From the cell containing the given text, extract its center point as (X, Y) coordinate. 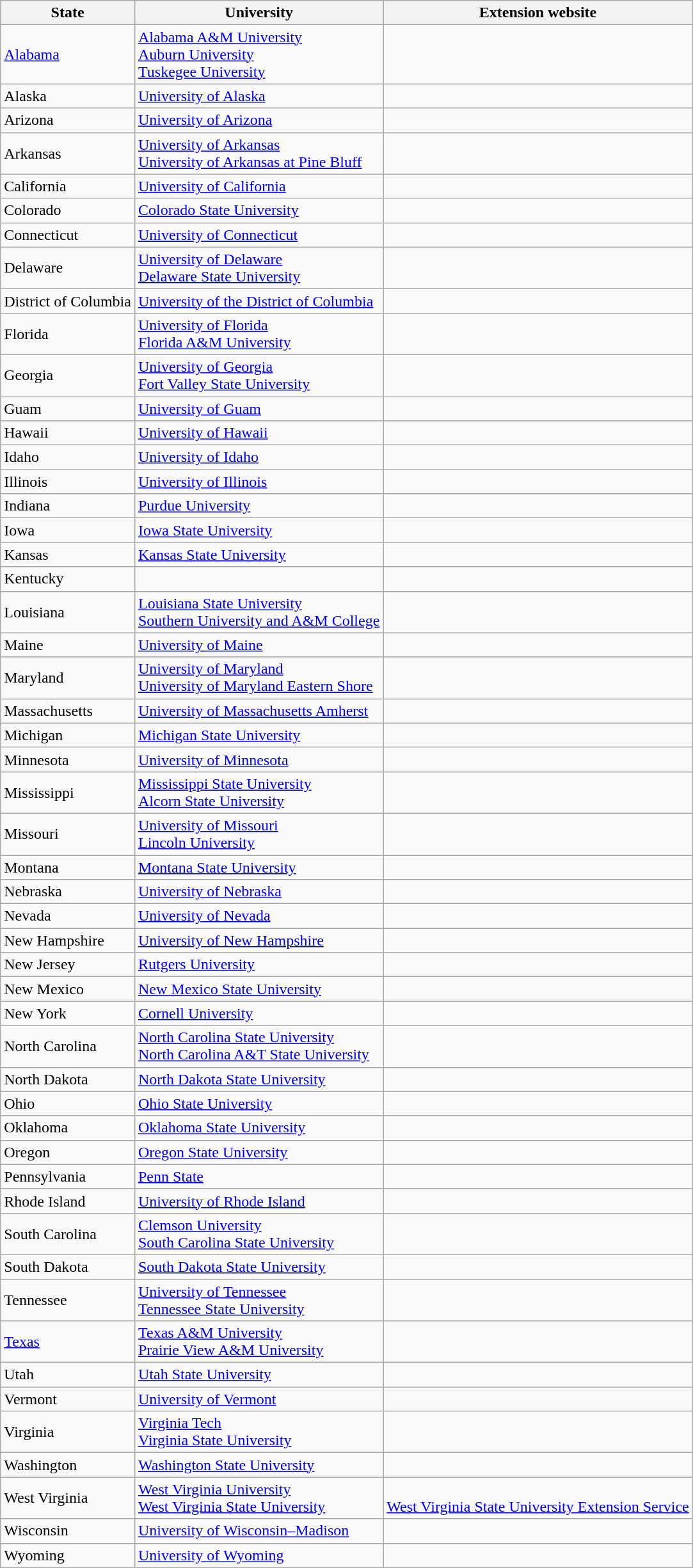
Michigan (68, 735)
North Carolina State UniversityNorth Carolina A&T State University (259, 1047)
University of Wisconsin–Madison (259, 1531)
University of the District of Columbia (259, 301)
Colorado State University (259, 210)
Virginia TechVirginia State University (259, 1432)
Utah State University (259, 1375)
University of New Hampshire (259, 940)
Virginia (68, 1432)
Tennessee (68, 1300)
Washington (68, 1465)
New Mexico State University (259, 989)
University of Rhode Island (259, 1201)
Rutgers University (259, 965)
Indiana (68, 506)
University of MarylandUniversity of Maryland Eastern Shore (259, 678)
Penn State (259, 1176)
Mississippi (68, 792)
State (68, 13)
University of Minnesota (259, 759)
University (259, 13)
Louisiana State UniversitySouthern University and A&M College (259, 612)
University of GeorgiaFort Valley State University (259, 375)
University of Illinois (259, 482)
University of Hawaii (259, 433)
Ohio (68, 1104)
Kansas (68, 555)
Oregon (68, 1152)
Pennsylvania (68, 1176)
Alabama A&M UniversityAuburn UniversityTuskegee University (259, 54)
Kentucky (68, 579)
University of Nevada (259, 916)
Guam (68, 409)
University of Alaska (259, 96)
Arizona (68, 120)
New Mexico (68, 989)
Oregon State University (259, 1152)
West Virginia (68, 1498)
Oklahoma State University (259, 1128)
North Dakota (68, 1079)
Maryland (68, 678)
California (68, 186)
Delaware (68, 267)
University of Connecticut (259, 235)
New York (68, 1013)
Iowa (68, 530)
Louisiana (68, 612)
Minnesota (68, 759)
North Carolina (68, 1047)
Maine (68, 645)
Utah (68, 1375)
Oklahoma (68, 1128)
Kansas State University (259, 555)
Vermont (68, 1399)
Massachusetts (68, 711)
Iowa State University (259, 530)
Michigan State University (259, 735)
South Carolina (68, 1233)
New Jersey (68, 965)
New Hampshire (68, 940)
University of Nebraska (259, 892)
Hawaii (68, 433)
Wisconsin (68, 1531)
University of Arizona (259, 120)
University of DelawareDelaware State University (259, 267)
Extension website (538, 13)
West Virginia State University Extension Service (538, 1498)
Mississippi State UniversityAlcorn State University (259, 792)
University of Vermont (259, 1399)
University of Wyoming (259, 1555)
University of Massachusetts Amherst (259, 711)
Alabama (68, 54)
Georgia (68, 375)
South Dakota (68, 1267)
Illinois (68, 482)
University of Guam (259, 409)
University of ArkansasUniversity of Arkansas at Pine Bluff (259, 154)
Wyoming (68, 1555)
Nebraska (68, 892)
Montana State University (259, 867)
North Dakota State University (259, 1079)
West Virginia UniversityWest Virginia State University (259, 1498)
Colorado (68, 210)
Rhode Island (68, 1201)
University of FloridaFlorida A&M University (259, 334)
Texas A&M UniversityPrairie View A&M University (259, 1342)
University of MissouriLincoln University (259, 834)
Montana (68, 867)
Arkansas (68, 154)
University of Maine (259, 645)
Nevada (68, 916)
Alaska (68, 96)
Florida (68, 334)
District of Columbia (68, 301)
Missouri (68, 834)
University of Idaho (259, 457)
Connecticut (68, 235)
Clemson UniversitySouth Carolina State University (259, 1233)
South Dakota State University (259, 1267)
University of TennesseeTennessee State University (259, 1300)
University of California (259, 186)
Purdue University (259, 506)
Idaho (68, 457)
Cornell University (259, 1013)
Texas (68, 1342)
Washington State University (259, 1465)
Ohio State University (259, 1104)
